Find where the given text appears and provide that cell's center as [X, Y] coordinate. 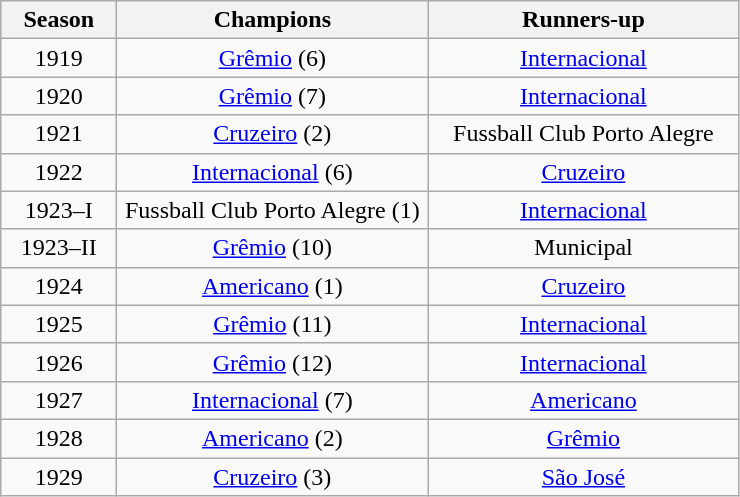
1921 [59, 134]
1926 [59, 362]
Americano (1) [272, 286]
1925 [59, 324]
1919 [59, 58]
Grêmio (7) [272, 96]
1928 [59, 438]
Municipal [584, 248]
1927 [59, 400]
Cruzeiro (3) [272, 477]
Internacional (7) [272, 400]
Cruzeiro (2) [272, 134]
1920 [59, 96]
1923–II [59, 248]
Fussball Club Porto Alegre [584, 134]
Runners-up [584, 20]
Grêmio (11) [272, 324]
1923–I [59, 210]
Americano [584, 400]
São José [584, 477]
Grêmio (10) [272, 248]
Americano (2) [272, 438]
Internacional (6) [272, 172]
1922 [59, 172]
1924 [59, 286]
1929 [59, 477]
Grêmio (12) [272, 362]
Grêmio [584, 438]
Grêmio (6) [272, 58]
Fussball Club Porto Alegre (1) [272, 210]
Season [59, 20]
Champions [272, 20]
